Determine the [x, y] coordinate at the center of the cell enclosing the given text.  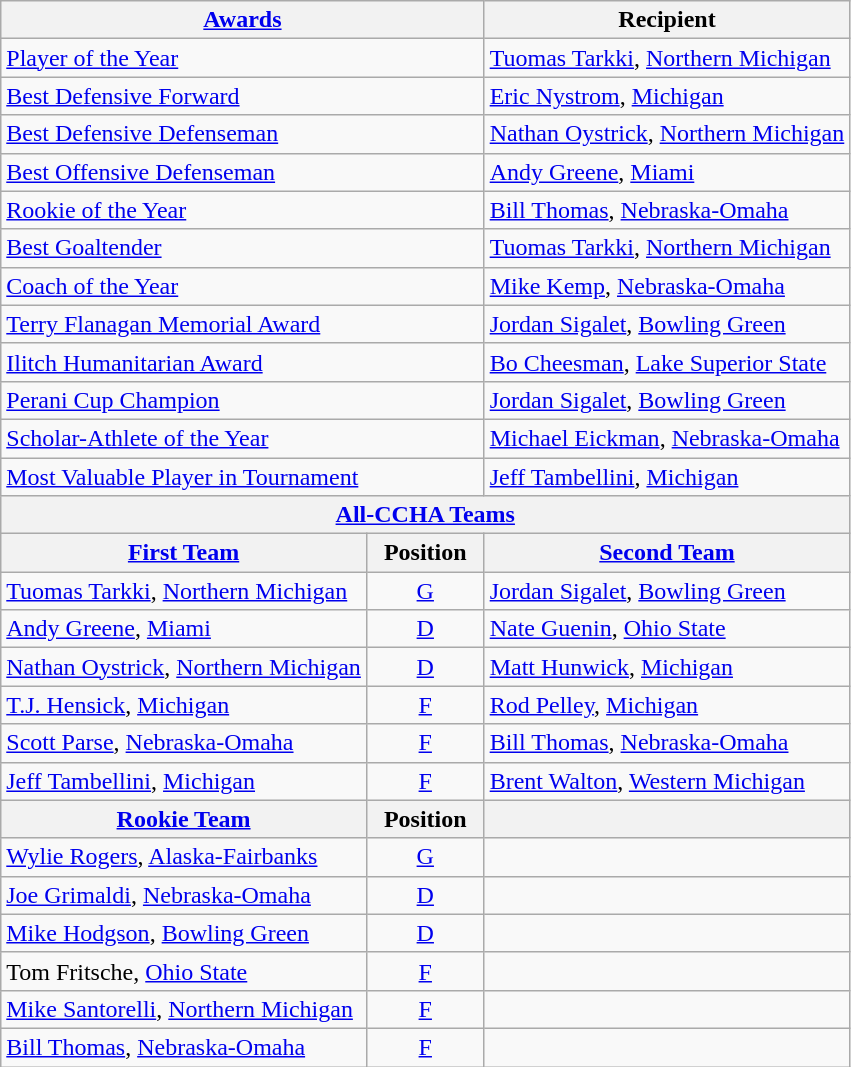
Recipient [667, 20]
Rookie of the Year [242, 210]
Coach of the Year [242, 286]
Rookie Team [184, 819]
Mike Kemp, Nebraska-Omaha [667, 286]
Second Team [667, 553]
Nate Guenin, Ohio State [667, 629]
Best Goaltender [242, 248]
Brent Walton, Western Michigan [667, 781]
Scholar-Athlete of the Year [242, 438]
Rod Pelley, Michigan [667, 705]
Awards [242, 20]
Ilitch Humanitarian Award [242, 362]
Terry Flanagan Memorial Award [242, 324]
Joe Grimaldi, Nebraska-Omaha [184, 895]
Wylie Rogers, Alaska-Fairbanks [184, 857]
Best Defensive Forward [242, 96]
Best Offensive Defenseman [242, 172]
All-CCHA Teams [426, 515]
Eric Nystrom, Michigan [667, 96]
Scott Parse, Nebraska-Omaha [184, 743]
Player of the Year [242, 58]
First Team [184, 553]
Most Valuable Player in Tournament [242, 477]
Mike Santorelli, Northern Michigan [184, 1009]
Matt Hunwick, Michigan [667, 667]
Best Defensive Defenseman [242, 134]
Michael Eickman, Nebraska-Omaha [667, 438]
Tom Fritsche, Ohio State [184, 971]
Bo Cheesman, Lake Superior State [667, 362]
Mike Hodgson, Bowling Green [184, 933]
T.J. Hensick, Michigan [184, 705]
Perani Cup Champion [242, 400]
